For the text-containing cell, return its midpoint in (X, Y) coordinate format. 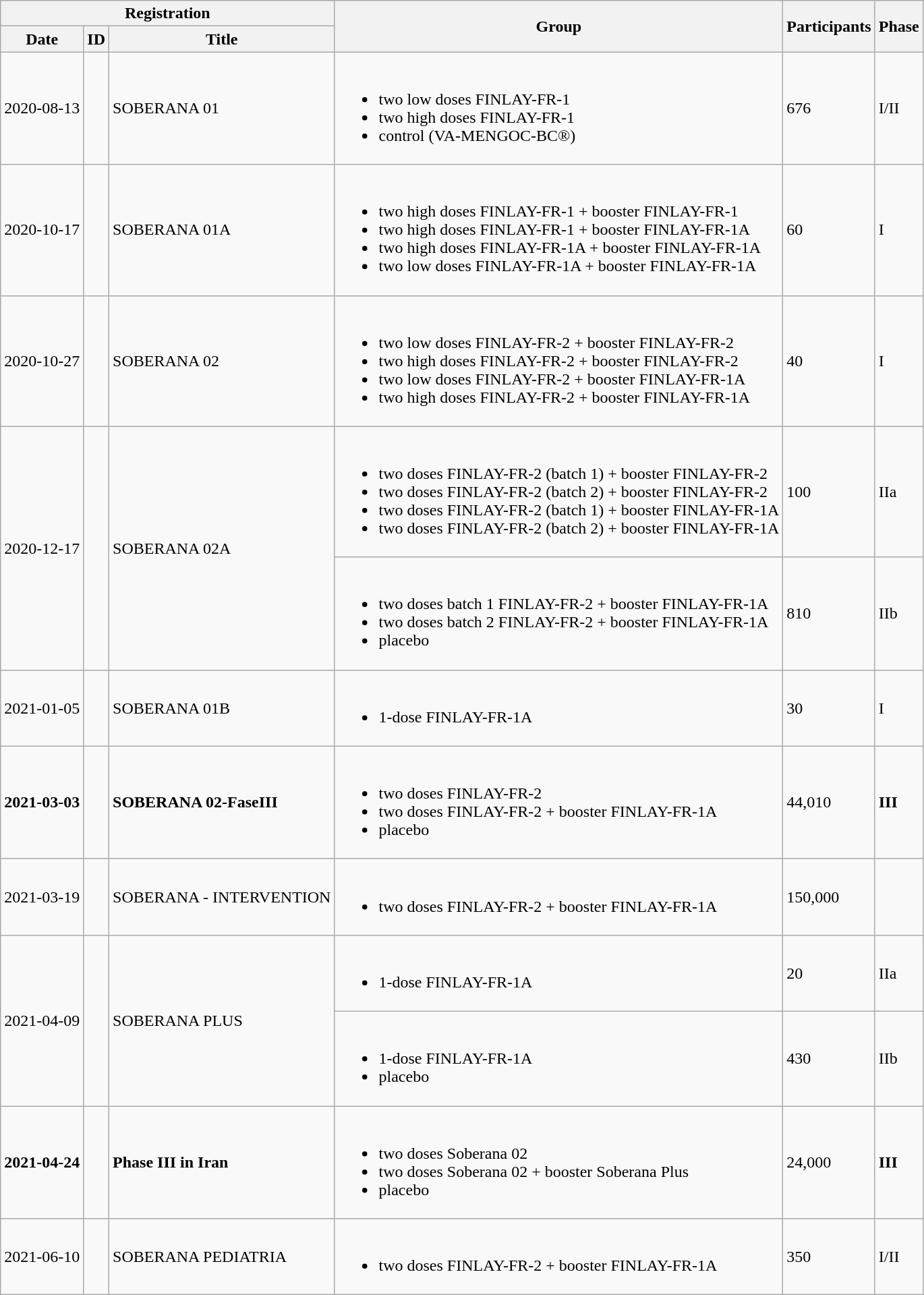
SOBERANA PLUS (222, 1020)
100 (829, 492)
two doses batch 1 FINLAY-FR-2 + booster FINLAY-FR-1Atwo doses batch 2 FINLAY-FR-2 + booster FINLAY-FR-1Aplacebo (558, 614)
810 (829, 614)
20 (829, 973)
676 (829, 108)
Date (42, 39)
2021-03-19 (42, 897)
60 (829, 230)
SOBERANA - INTERVENTION (222, 897)
2020-12-17 (42, 548)
SOBERANA 01A (222, 230)
Group (558, 26)
2021-04-24 (42, 1163)
Participants (829, 26)
2021-01-05 (42, 708)
150,000 (829, 897)
40 (829, 361)
2021-06-10 (42, 1257)
SOBERANA 02A (222, 548)
Title (222, 39)
30 (829, 708)
two doses FINLAY-FR-2two doses FINLAY-FR-2 + booster FINLAY-FR-1Aplacebo (558, 803)
Registration (167, 13)
44,010 (829, 803)
SOBERANA 01B (222, 708)
24,000 (829, 1163)
2021-03-03 (42, 803)
ID (96, 39)
SOBERANA PEDIATRIA (222, 1257)
2021-04-09 (42, 1020)
SOBERANA 02 (222, 361)
2020-10-17 (42, 230)
two doses Soberana 02two doses Soberana 02 + booster Soberana Plusplacebo (558, 1163)
2020-08-13 (42, 108)
430 (829, 1058)
1-dose FINLAY-FR-1Aplacebo (558, 1058)
Phase (898, 26)
SOBERANA 01 (222, 108)
2020-10-27 (42, 361)
two low doses FINLAY-FR-1two high doses FINLAY-FR-1control (VA-MENGOC-BC®) (558, 108)
Phase III in Iran (222, 1163)
SOBERANA 02-FaseIII (222, 803)
350 (829, 1257)
